Determine the (x, y) coordinate at the center of the cell enclosing the given text.  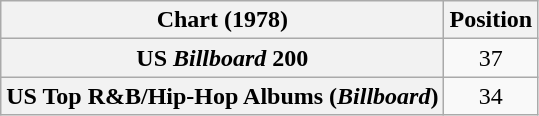
US Top R&B/Hip-Hop Albums (Billboard) (222, 96)
37 (491, 58)
US Billboard 200 (222, 58)
Position (491, 20)
Chart (1978) (222, 20)
34 (491, 96)
